Find where the given text appears and provide that cell's center as (x, y) coordinate. 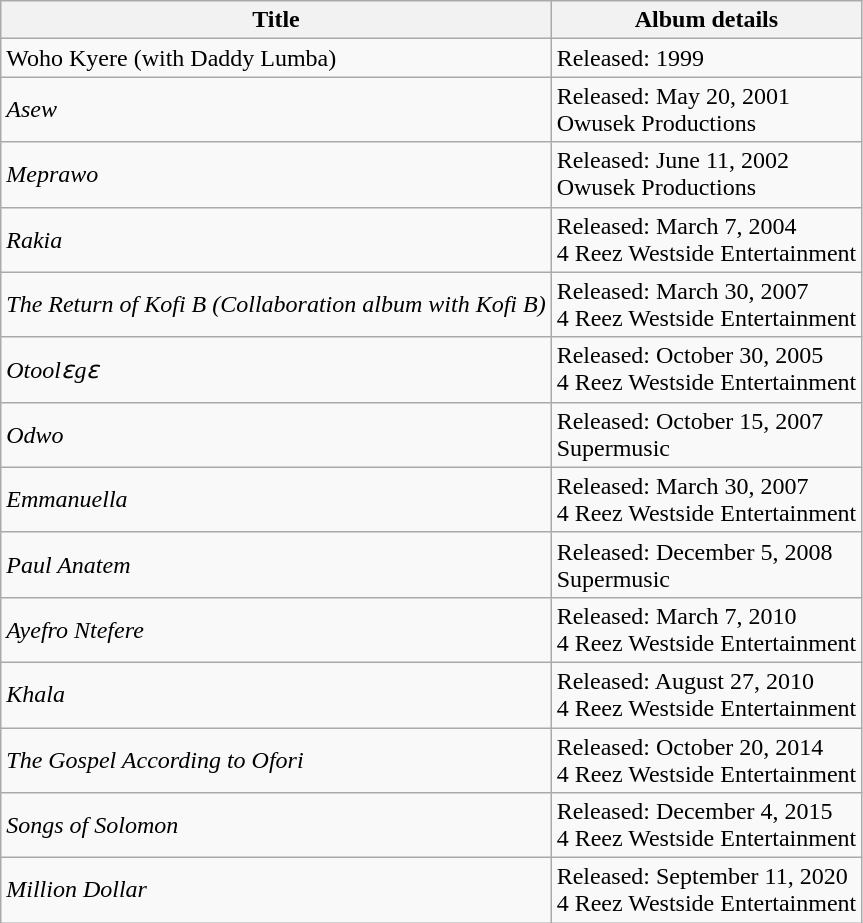
Released: May 20, 2001Owusek Productions (706, 110)
The Gospel According to Ofori (276, 760)
Released: September 11, 20204 Reez Westside Entertainment (706, 890)
Otoolɛgɛ (276, 370)
Released: March 7, 20044 Reez Westside Entertainment (706, 240)
Emmanuella (276, 500)
Released: October 30, 20054 Reez Westside Entertainment (706, 370)
Released: December 5, 2008Supermusic (706, 564)
Paul Anatem (276, 564)
Released: October 15, 2007Supermusic (706, 434)
Ayefro Ntefere (276, 630)
Album details (706, 20)
Woho Kyere (with Daddy Lumba) (276, 58)
Title (276, 20)
Khala (276, 694)
Released: August 27, 20104 Reez Westside Entertainment (706, 694)
Odwo (276, 434)
Released: June 11, 2002Owusek Productions (706, 174)
Meprawo (276, 174)
The Return of Kofi B (Collaboration album with Kofi B) (276, 304)
Released: 1999 (706, 58)
Released: October 20, 20144 Reez Westside Entertainment (706, 760)
Released: December 4, 20154 Reez Westside Entertainment (706, 826)
Songs of Solomon (276, 826)
Asew (276, 110)
Rakia (276, 240)
Million Dollar (276, 890)
Released: March 7, 20104 Reez Westside Entertainment (706, 630)
